Locate the cell with the specified text and output its (x, y) center coordinate. 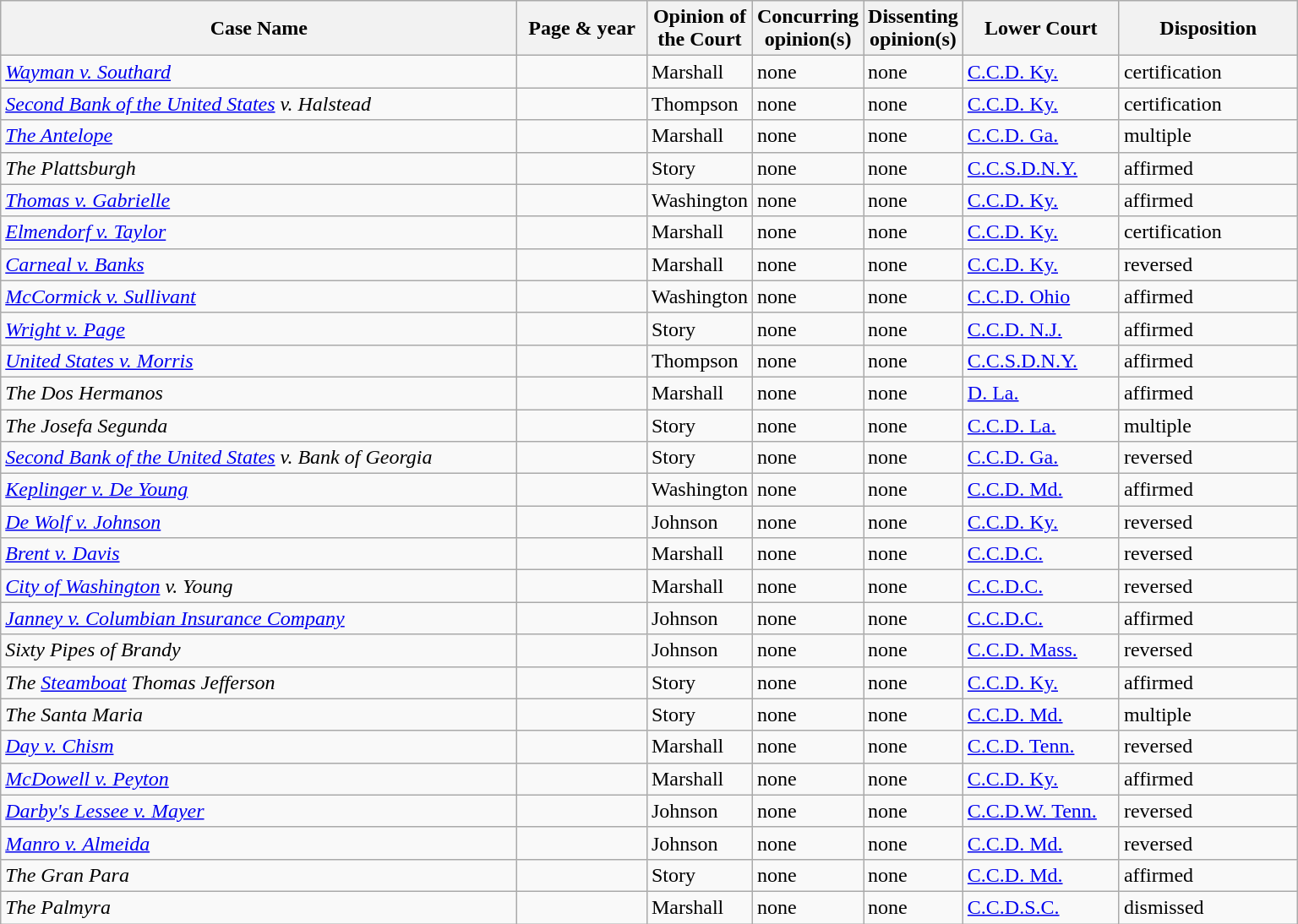
The Palmyra (259, 907)
C.C.D.W. Tenn. (1041, 811)
Opinion of the Court (700, 29)
McCormick v. Sullivant (259, 296)
Dissenting opinion(s) (914, 29)
C.C.D. Ohio (1041, 296)
The Josefa Segunda (259, 425)
C.C.D. Tenn. (1041, 747)
Concurring opinion(s) (808, 29)
The Dos Hermanos (259, 393)
Second Bank of the United States v. Halstead (259, 104)
Sixty Pipes of Brandy (259, 650)
Wayman v. Southard (259, 72)
McDowell v. Peyton (259, 779)
Brent v. Davis (259, 554)
The Plattsburgh (259, 168)
Case Name (259, 29)
Thomas v. Gabrielle (259, 200)
Manro v. Almeida (259, 843)
C.C.D.S.C. (1041, 907)
Darby's Lessee v. Mayer (259, 811)
Keplinger v. De Young (259, 490)
United States v. Morris (259, 361)
Second Bank of the United States v. Bank of Georgia (259, 458)
The Antelope (259, 136)
Day v. Chism (259, 747)
The Santa Maria (259, 715)
De Wolf v. Johnson (259, 522)
D. La. (1041, 393)
Janney v. Columbian Insurance Company (259, 618)
Wright v. Page (259, 329)
The Gran Para (259, 875)
Elmendorf v. Taylor (259, 232)
C.C.D. N.J. (1041, 329)
Disposition (1208, 29)
Carneal v. Banks (259, 264)
C.C.D. La. (1041, 425)
dismissed (1208, 907)
The Steamboat Thomas Jefferson (259, 682)
Lower Court (1041, 29)
C.C.D. Mass. (1041, 650)
Page & year (582, 29)
City of Washington v. Young (259, 586)
